Extract the (X, Y) coordinate from the center of the cell holding the provided text.  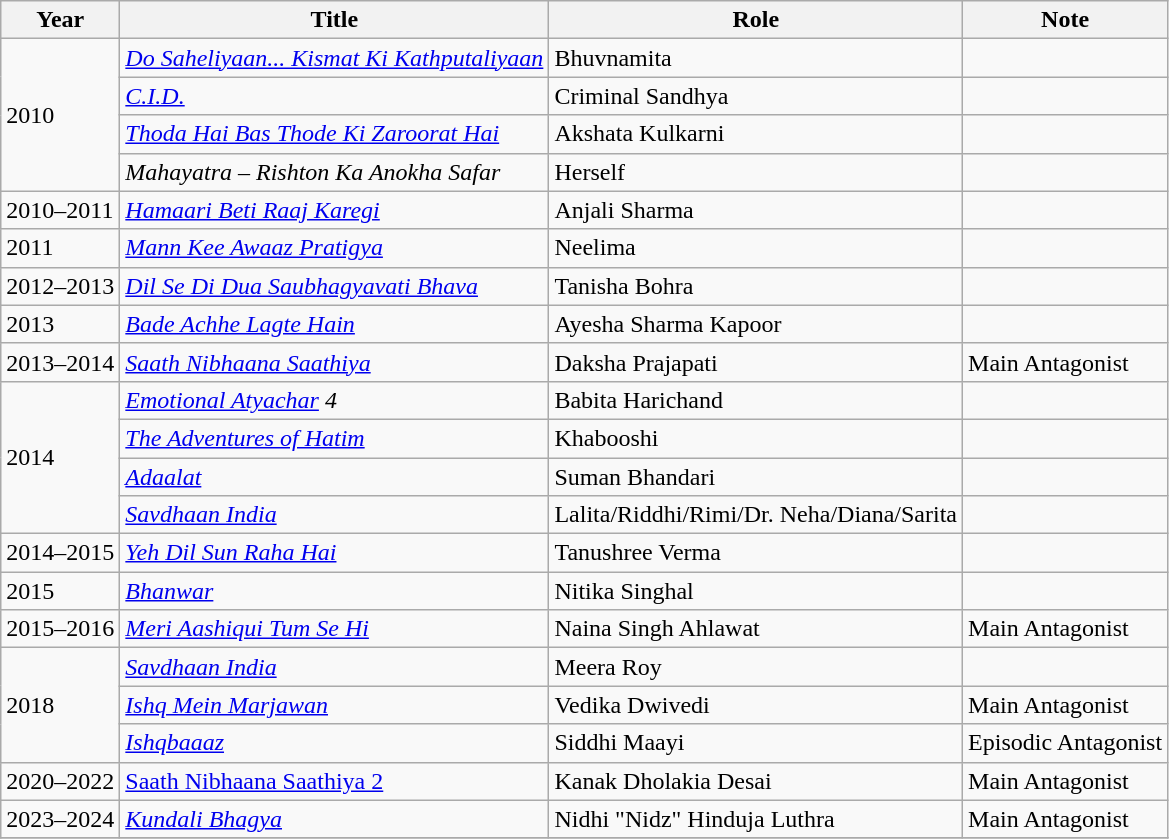
Meri Aashiqui Tum Se Hi (334, 629)
The Adventures of Hatim (334, 438)
2020–2022 (60, 781)
Siddhi Maayi (756, 743)
2015–2016 (60, 629)
Tanushree Verma (756, 553)
Mahayatra – Rishton Ka Anokha Safar (334, 172)
Ishq Mein Marjawan (334, 705)
Nidhi "Nidz" Hinduja Luthra (756, 819)
Bhanwar (334, 591)
Mann Kee Awaaz Pratigya (334, 248)
Lalita/Riddhi/Rimi/Dr. Neha/Diana/Sarita (756, 515)
Anjali Sharma (756, 210)
Dil Se Di Dua Saubhagyavati Bhava (334, 286)
2013–2014 (60, 362)
Saath Nibhaana Saathiya (334, 362)
Akshata Kulkarni (756, 134)
C.I.D. (334, 96)
Bhuvnamita (756, 58)
Meera Roy (756, 667)
2010–2011 (60, 210)
Khabooshi (756, 438)
Suman Bhandari (756, 477)
2012–2013 (60, 286)
Episodic Antagonist (1066, 743)
Criminal Sandhya (756, 96)
Year (60, 20)
Tanisha Bohra (756, 286)
Naina Singh Ahlawat (756, 629)
2010 (60, 115)
Neelima (756, 248)
Herself (756, 172)
2018 (60, 705)
2015 (60, 591)
Vedika Dwivedi (756, 705)
Role (756, 20)
Note (1066, 20)
2014 (60, 457)
Babita Harichand (756, 400)
Adaalat (334, 477)
2013 (60, 324)
2011 (60, 248)
Kundali Bhagya (334, 819)
Do Saheliyaan... Kismat Ki Kathputaliyaan (334, 58)
Daksha Prajapati (756, 362)
2023–2024 (60, 819)
Hamaari Beti Raaj Karegi (334, 210)
Saath Nibhaana Saathiya 2 (334, 781)
Yeh Dil Sun Raha Hai (334, 553)
Bade Achhe Lagte Hain (334, 324)
Ishqbaaaz (334, 743)
Emotional Atyachar 4 (334, 400)
Title (334, 20)
Nitika Singhal (756, 591)
Ayesha Sharma Kapoor (756, 324)
2014–2015 (60, 553)
Kanak Dholakia Desai (756, 781)
Thoda Hai Bas Thode Ki Zaroorat Hai (334, 134)
